Return [X, Y] of the center of cell containing provided text 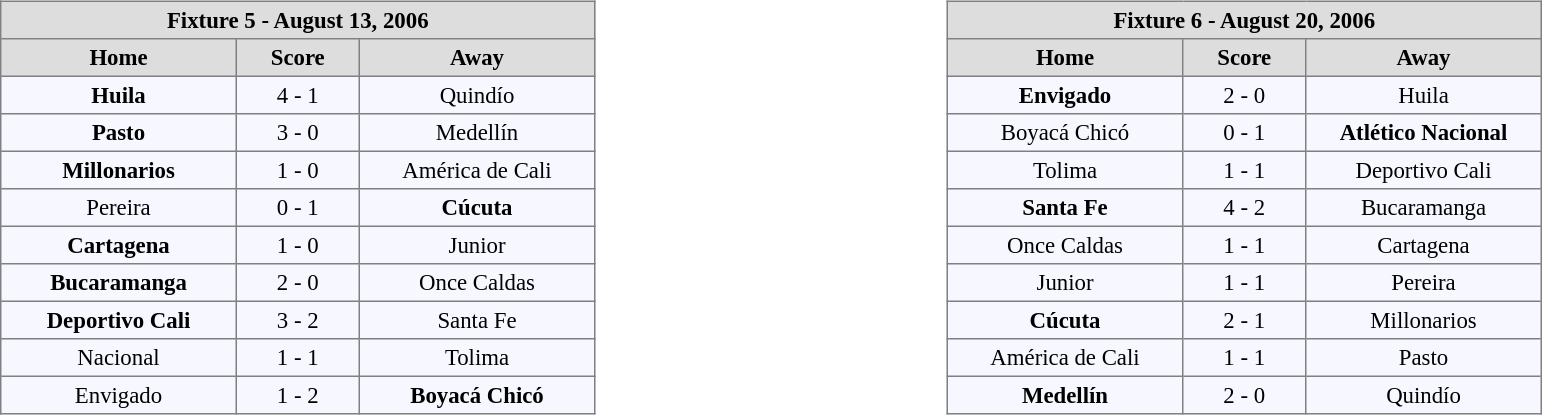
3 - 2 [298, 320]
Nacional [119, 358]
4 - 1 [298, 95]
2 - 1 [1244, 320]
Fixture 5 - August 13, 2006 [298, 20]
1 - 2 [298, 395]
4 - 2 [1244, 208]
Atlético Nacional [1424, 133]
3 - 0 [298, 133]
Fixture 6 - August 20, 2006 [1244, 20]
